From the cell containing the given text, extract its center point as (x, y) coordinate. 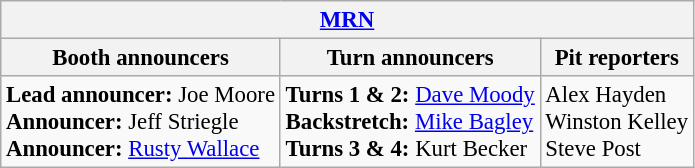
MRN (348, 20)
Lead announcer: Joe MooreAnnouncer: Jeff StriegleAnnouncer: Rusty Wallace (141, 122)
Turns 1 & 2: Dave MoodyBackstretch: Mike BagleyTurns 3 & 4: Kurt Becker (410, 122)
Alex HaydenWinston KelleySteve Post (616, 122)
Booth announcers (141, 58)
Pit reporters (616, 58)
Turn announcers (410, 58)
